Extract the [x, y] coordinate from the center of the cell holding the provided text.  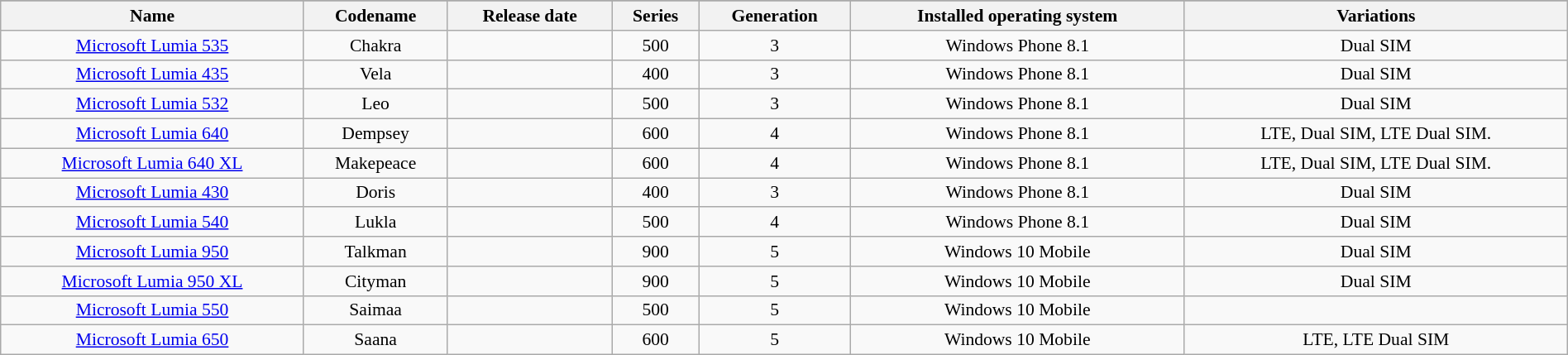
Name [152, 16]
Vela [375, 74]
LTE, LTE Dual SIM [1376, 340]
Lukla [375, 223]
Talkman [375, 252]
Dempsey [375, 134]
Microsoft Lumia 650 [152, 340]
Microsoft Lumia 535 [152, 46]
Chakra [375, 46]
Codename [375, 16]
Saimaa [375, 310]
Microsoft Lumia 950 XL [152, 281]
Microsoft Lumia 640 XL [152, 163]
Leo [375, 104]
Microsoft Lumia 435 [152, 74]
Installed operating system [1017, 16]
Microsoft Lumia 640 [152, 134]
Series [655, 16]
Microsoft Lumia 550 [152, 310]
Doris [375, 193]
Release date [530, 16]
Generation [774, 16]
Makepeace [375, 163]
Saana [375, 340]
Microsoft Lumia 950 [152, 252]
Cityman [375, 281]
Microsoft Lumia 430 [152, 193]
Microsoft Lumia 532 [152, 104]
Variations [1376, 16]
Microsoft Lumia 540 [152, 223]
